Return the (x, y) coordinate for the center point of the cell that contains the specified text.  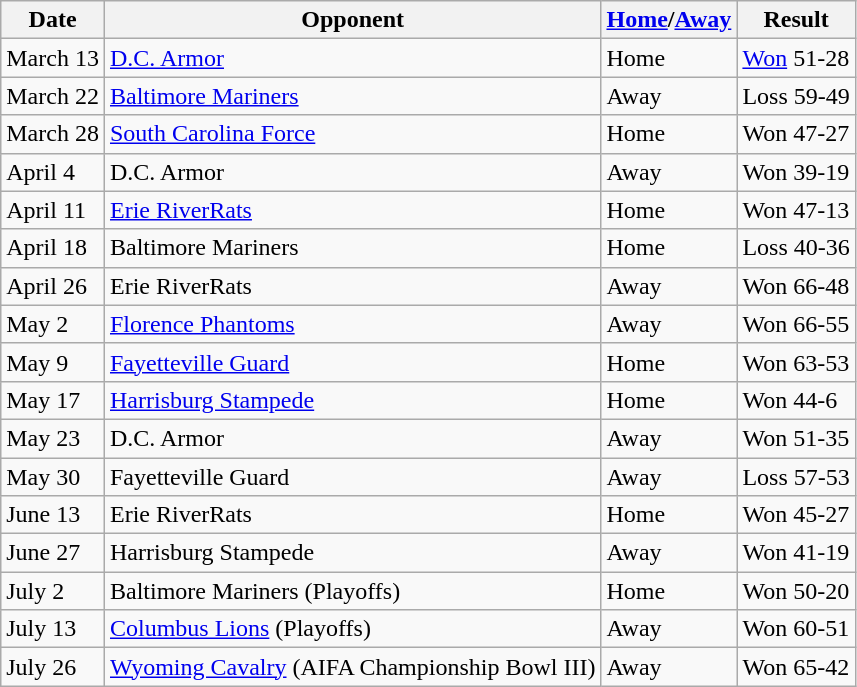
Wyoming Cavalry (AIFA Championship Bowl III) (352, 667)
Won 51-35 (796, 438)
May 9 (53, 362)
Loss 59-49 (796, 96)
Won 50-20 (796, 591)
May 17 (53, 400)
South Carolina Force (352, 134)
Opponent (352, 20)
July 13 (53, 629)
Won 44-6 (796, 400)
Won 63-53 (796, 362)
July 2 (53, 591)
July 26 (53, 667)
Won 47-13 (796, 210)
May 30 (53, 477)
Won 47-27 (796, 134)
April 26 (53, 286)
April 18 (53, 248)
Home/Away (669, 20)
March 28 (53, 134)
Loss 40-36 (796, 248)
Loss 57-53 (796, 477)
Columbus Lions (Playoffs) (352, 629)
Won 66-48 (796, 286)
Won 65-42 (796, 667)
May 2 (53, 324)
May 23 (53, 438)
Won 39-19 (796, 172)
Baltimore Mariners (Playoffs) (352, 591)
Result (796, 20)
Won 51-28 (796, 58)
April 4 (53, 172)
Won 66-55 (796, 324)
April 11 (53, 210)
Date (53, 20)
Won 45-27 (796, 515)
June 27 (53, 553)
March 22 (53, 96)
June 13 (53, 515)
Won 60-51 (796, 629)
Florence Phantoms (352, 324)
Won 41-19 (796, 553)
March 13 (53, 58)
